Output the (X, Y) coordinate of the center of the cell containing the given text.  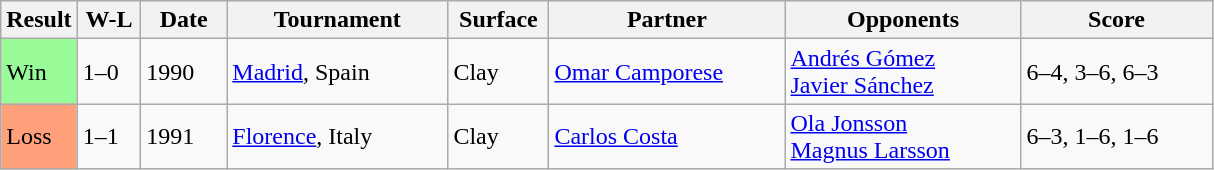
Ola Jonsson Magnus Larsson (903, 136)
Result (39, 20)
Madrid, Spain (338, 72)
Omar Camporese (667, 72)
1991 (184, 136)
Andrés Gómez Javier Sánchez (903, 72)
Score (1116, 20)
Florence, Italy (338, 136)
Tournament (338, 20)
Opponents (903, 20)
Date (184, 20)
1–0 (109, 72)
1–1 (109, 136)
Win (39, 72)
Surface (498, 20)
Carlos Costa (667, 136)
Partner (667, 20)
6–4, 3–6, 6–3 (1116, 72)
Loss (39, 136)
6–3, 1–6, 1–6 (1116, 136)
1990 (184, 72)
W-L (109, 20)
